Return the [x, y] coordinate for the center point of the cell that contains the specified text.  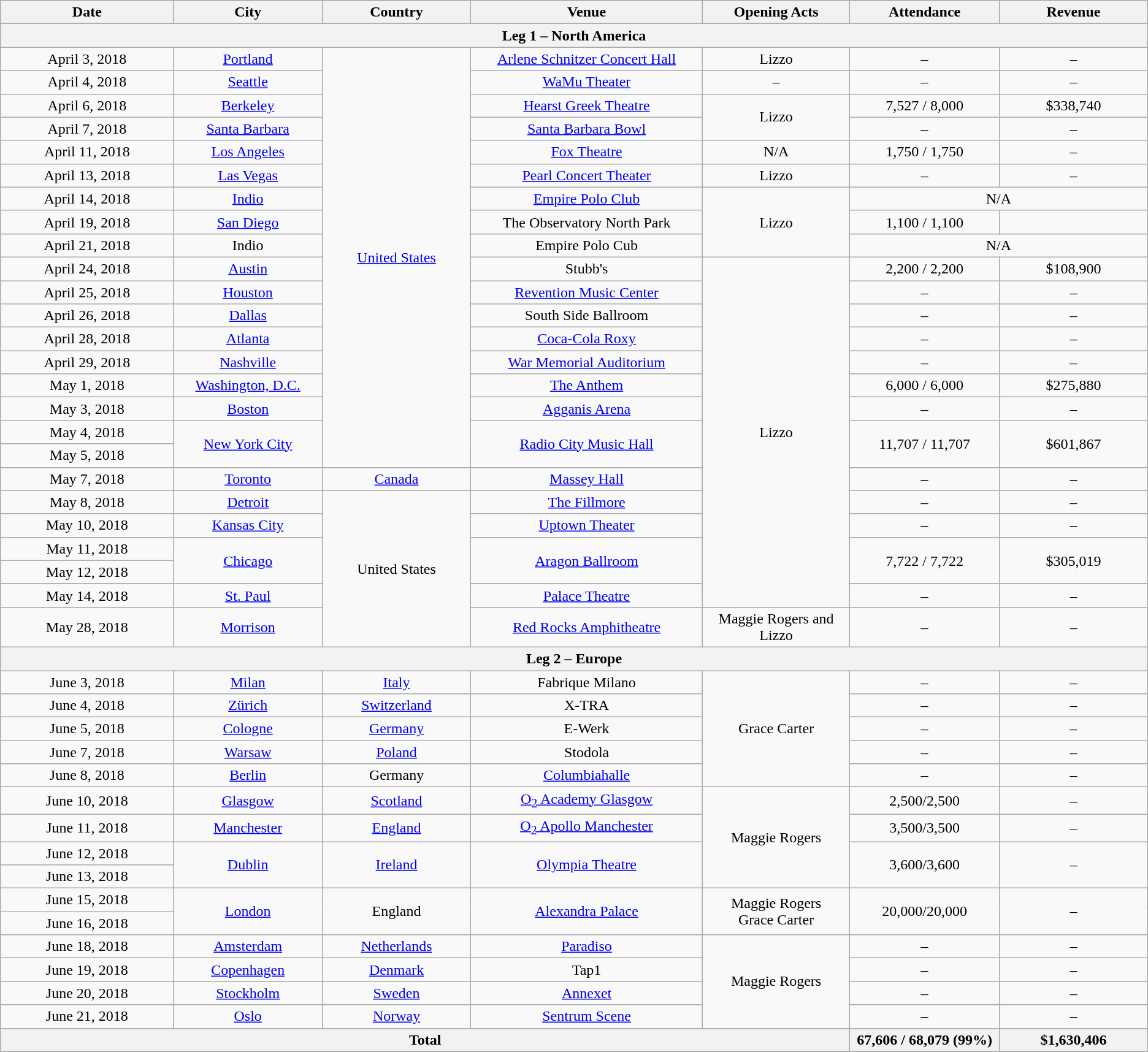
April 3, 2018 [87, 59]
Chicago [248, 560]
Arlene Schnitzer Concert Hall [587, 59]
$601,867 [1074, 444]
Paradiso [587, 947]
New York City [248, 444]
Empire Polo Club [587, 199]
May 10, 2018 [87, 525]
May 14, 2018 [87, 595]
May 1, 2018 [87, 386]
June 3, 2018 [87, 682]
Stockholm [248, 993]
June 12, 2018 [87, 853]
Radio City Music Hall [587, 444]
WaMu Theater [587, 82]
Kansas City [248, 525]
Coca-Cola Roxy [587, 339]
Date [87, 12]
Milan [248, 682]
Red Rocks Amphitheatre [587, 627]
Norway [396, 1016]
Fox Theatre [587, 152]
Atlanta [248, 339]
Empire Polo Cub [587, 245]
Berlin [248, 776]
Santa Barbara [248, 129]
Columbiahalle [587, 776]
Toronto [248, 479]
X-TRA [587, 706]
The Anthem [587, 386]
May 3, 2018 [87, 409]
Venue [587, 12]
Manchester [248, 828]
The Fillmore [587, 502]
April 28, 2018 [87, 339]
Cologne [248, 729]
May 5, 2018 [87, 455]
3,600/3,600 [925, 864]
$305,019 [1074, 560]
Annexet [587, 993]
San Diego [248, 222]
6,000 / 6,000 [925, 386]
$108,900 [1074, 269]
May 11, 2018 [87, 549]
Leg 2 – Europe [574, 658]
Hearst Greek Theatre [587, 105]
June 18, 2018 [87, 947]
Detroit [248, 502]
Poland [396, 752]
1,100 / 1,100 [925, 222]
7,527 / 8,000 [925, 105]
Grace Carter [776, 729]
May 8, 2018 [87, 502]
June 13, 2018 [87, 877]
67,606 / 68,079 (99%) [925, 1040]
War Memorial Auditorium [587, 362]
Alexandra Palace [587, 912]
Morrison [248, 627]
April 6, 2018 [87, 105]
Stubb's [587, 269]
Oslo [248, 1016]
Canada [396, 479]
Tap1 [587, 970]
$1,630,406 [1074, 1040]
Berkeley [248, 105]
Sentrum Scene [587, 1016]
Houston [248, 292]
7,722 / 7,722 [925, 560]
Warsaw [248, 752]
3,500/3,500 [925, 828]
April 25, 2018 [87, 292]
Palace Theatre [587, 595]
April 21, 2018 [87, 245]
Massey Hall [587, 479]
Opening Acts [776, 12]
Stodola [587, 752]
June 20, 2018 [87, 993]
Attendance [925, 12]
Olympia Theatre [587, 864]
20,000/20,000 [925, 912]
2,500/2,500 [925, 801]
April 13, 2018 [87, 175]
Revenue [1074, 12]
Seattle [248, 82]
April 7, 2018 [87, 129]
Total [426, 1040]
Agganis Arena [587, 409]
April 24, 2018 [87, 269]
June 16, 2018 [87, 923]
Amsterdam [248, 947]
1,750 / 1,750 [925, 152]
Washington, D.C. [248, 386]
May 28, 2018 [87, 627]
Glasgow [248, 801]
April 4, 2018 [87, 82]
South Side Ballroom [587, 316]
Maggie RogersGrace Carter [776, 912]
Netherlands [396, 947]
Dallas [248, 316]
June 10, 2018 [87, 801]
Italy [396, 682]
Los Angeles [248, 152]
O2 Academy Glasgow [587, 801]
$338,740 [1074, 105]
Nashville [248, 362]
Pearl Concert Theater [587, 175]
Santa Barbara Bowl [587, 129]
Austin [248, 269]
Maggie Rogers and Lizzo [776, 627]
April 11, 2018 [87, 152]
Switzerland [396, 706]
Portland [248, 59]
E-Werk [587, 729]
May 12, 2018 [87, 572]
City [248, 12]
Aragon Ballroom [587, 560]
Denmark [396, 970]
June 8, 2018 [87, 776]
Ireland [396, 864]
2,200 / 2,200 [925, 269]
London [248, 912]
April 19, 2018 [87, 222]
June 4, 2018 [87, 706]
June 19, 2018 [87, 970]
11,707 / 11,707 [925, 444]
April 14, 2018 [87, 199]
$275,880 [1074, 386]
May 4, 2018 [87, 432]
Zürich [248, 706]
O2 Apollo Manchester [587, 828]
Leg 1 – North America [574, 36]
Fabrique Milano [587, 682]
June 5, 2018 [87, 729]
April 29, 2018 [87, 362]
Country [396, 12]
Revention Music Center [587, 292]
Sweden [396, 993]
June 11, 2018 [87, 828]
April 26, 2018 [87, 316]
May 7, 2018 [87, 479]
Scotland [396, 801]
Las Vegas [248, 175]
Boston [248, 409]
St. Paul [248, 595]
June 15, 2018 [87, 900]
Copenhagen [248, 970]
June 7, 2018 [87, 752]
June 21, 2018 [87, 1016]
Uptown Theater [587, 525]
The Observatory North Park [587, 222]
Dublin [248, 864]
